Provide the [X, Y] coordinate of the cell's center where the given text is located.  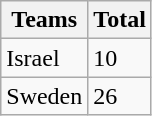
Israel [44, 58]
Teams [44, 20]
Sweden [44, 96]
26 [120, 96]
Total [120, 20]
10 [120, 58]
